Detect which cell encompasses the target text, then output its [x, y] center coordinate. 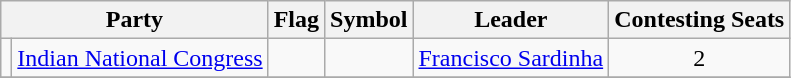
Symbol [369, 20]
Francisco Sardinha [511, 58]
Party [134, 20]
Indian National Congress [140, 58]
Flag [296, 20]
2 [700, 58]
Leader [511, 20]
Contesting Seats [700, 20]
